Locate the cell with the specified text and output its (X, Y) center coordinate. 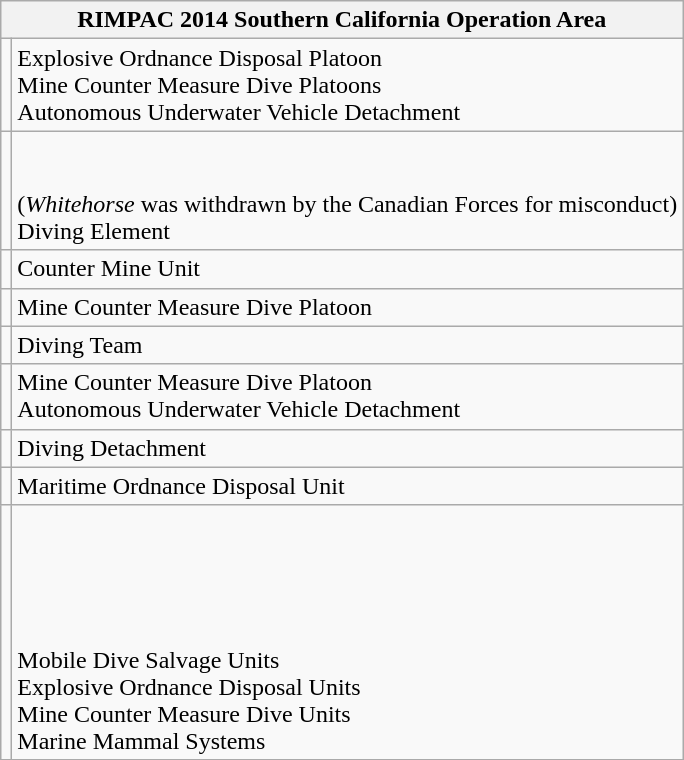
Mobile Dive Salvage UnitsExplosive Ordnance Disposal UnitsMine Counter Measure Dive UnitsMarine Mammal Systems (348, 632)
Diving Detachment (348, 448)
Maritime Ordnance Disposal Unit (348, 486)
RIMPAC 2014 Southern California Operation Area (342, 20)
(Whitehorse was withdrawn by the Canadian Forces for misconduct)Diving Element (348, 190)
Mine Counter Measure Dive PlatoonAutonomous Underwater Vehicle Detachment (348, 396)
Diving Team (348, 345)
Explosive Ordnance Disposal PlatoonMine Counter Measure Dive PlatoonsAutonomous Underwater Vehicle Detachment (348, 85)
Counter Mine Unit (348, 269)
Mine Counter Measure Dive Platoon (348, 307)
